Provide the [x, y] coordinate of the cell's center where the given text is located.  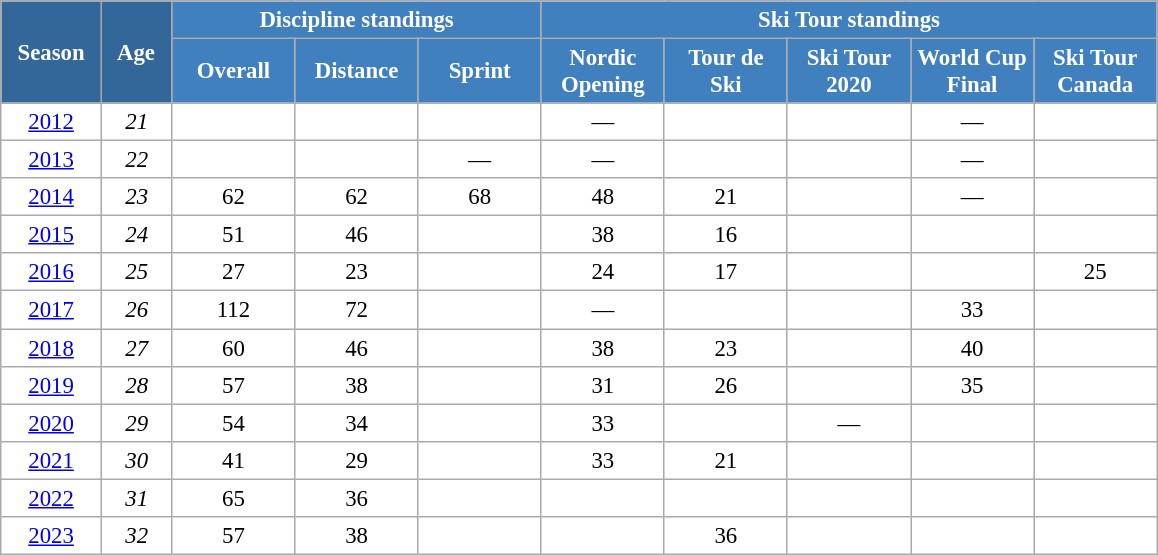
2014 [52, 197]
16 [726, 235]
112 [234, 310]
2023 [52, 536]
Age [136, 52]
2013 [52, 160]
Ski Tour standings [848, 20]
2020 [52, 423]
Tour deSki [726, 72]
51 [234, 235]
68 [480, 197]
Distance [356, 72]
Season [52, 52]
World CupFinal [972, 72]
2021 [52, 460]
Overall [234, 72]
72 [356, 310]
41 [234, 460]
Ski TourCanada [1096, 72]
Sprint [480, 72]
65 [234, 498]
2018 [52, 348]
22 [136, 160]
2012 [52, 122]
30 [136, 460]
34 [356, 423]
60 [234, 348]
32 [136, 536]
35 [972, 385]
Ski Tour2020 [848, 72]
48 [602, 197]
40 [972, 348]
2022 [52, 498]
2019 [52, 385]
Discipline standings [356, 20]
2015 [52, 235]
NordicOpening [602, 72]
28 [136, 385]
54 [234, 423]
17 [726, 273]
2016 [52, 273]
2017 [52, 310]
